Return (x, y) of the center of cell containing provided text 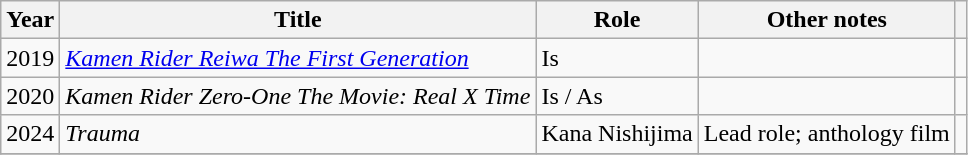
2020 (30, 96)
Title (298, 20)
Trauma (298, 134)
Other notes (826, 20)
Is (617, 58)
2019 (30, 58)
Role (617, 20)
Year (30, 20)
Kamen Rider Reiwa The First Generation (298, 58)
Is / As (617, 96)
2024 (30, 134)
Kana Nishijima (617, 134)
Kamen Rider Zero-One The Movie: Real X Time (298, 96)
Lead role; anthology film (826, 134)
